Return [x, y] of the center of cell containing provided text 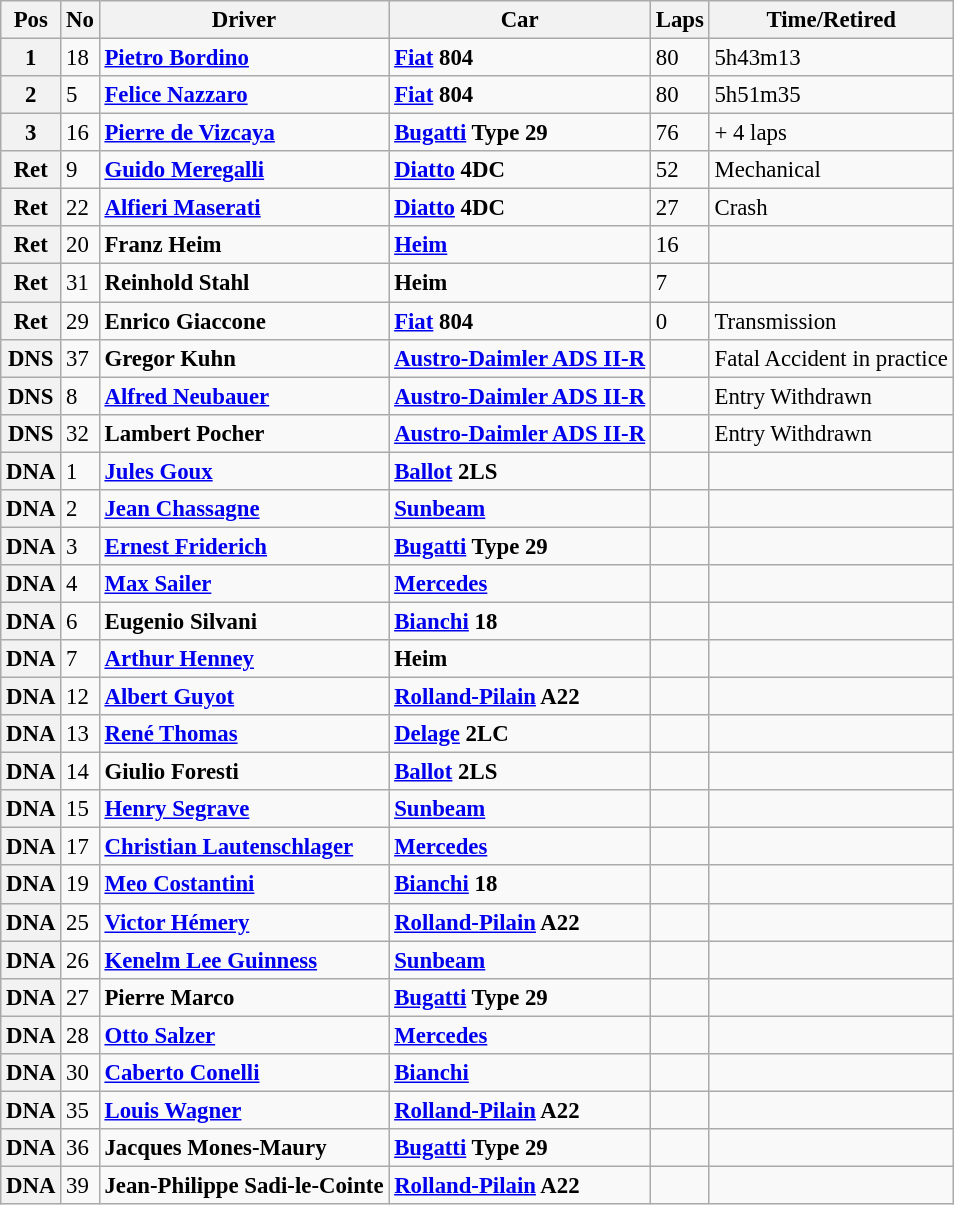
28 [80, 1035]
13 [80, 734]
17 [80, 847]
19 [80, 885]
Albert Guyot [244, 697]
52 [680, 170]
Caberto Conelli [244, 1073]
0 [680, 321]
Louis Wagner [244, 1110]
76 [680, 133]
25 [80, 922]
30 [80, 1073]
Felice Nazzaro [244, 95]
Fatal Accident in practice [831, 358]
+ 4 laps [831, 133]
Eugenio Silvani [244, 621]
Jean-Philippe Sadi-le-Cointe [244, 1185]
Bianchi [520, 1073]
15 [80, 809]
Jacques Mones-Maury [244, 1148]
36 [80, 1148]
12 [80, 697]
Meo Costantini [244, 885]
René Thomas [244, 734]
Crash [831, 208]
Pierre de Vizcaya [244, 133]
35 [80, 1110]
Ernest Friderich [244, 546]
Jules Goux [244, 471]
Max Sailer [244, 584]
14 [80, 772]
Pietro Bordino [244, 58]
Delage 2LC [520, 734]
Otto Salzer [244, 1035]
Time/Retired [831, 20]
37 [80, 358]
Gregor Kuhn [244, 358]
Franz Heim [244, 245]
5 [80, 95]
4 [80, 584]
39 [80, 1185]
Guido Meregalli [244, 170]
18 [80, 58]
No [80, 20]
Kenelm Lee Guinness [244, 960]
Driver [244, 20]
Alfred Neubauer [244, 396]
Arthur Henney [244, 659]
Henry Segrave [244, 809]
22 [80, 208]
Jean Chassagne [244, 509]
Christian Lautenschlager [244, 847]
Giulio Foresti [244, 772]
Enrico Giaccone [244, 321]
Alfieri Maserati [244, 208]
Reinhold Stahl [244, 283]
Pos [31, 20]
8 [80, 396]
5h43m13 [831, 58]
32 [80, 433]
Laps [680, 20]
Transmission [831, 321]
29 [80, 321]
5h51m35 [831, 95]
Car [520, 20]
31 [80, 283]
Victor Hémery [244, 922]
26 [80, 960]
Pierre Marco [244, 997]
Mechanical [831, 170]
6 [80, 621]
20 [80, 245]
9 [80, 170]
Lambert Pocher [244, 433]
